For the text-containing cell, return its midpoint in [X, Y] coordinate format. 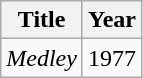
Year [112, 20]
Title [42, 20]
1977 [112, 58]
Medley [42, 58]
